Capture the cell that displays the provided text and extract its (x, y) central coordinate. 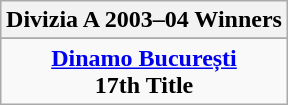
Dinamo București17th Title (144, 72)
Divizia A 2003–04 Winners (144, 20)
